Return the [X, Y] coordinate for the center point of the cell that contains the specified text.  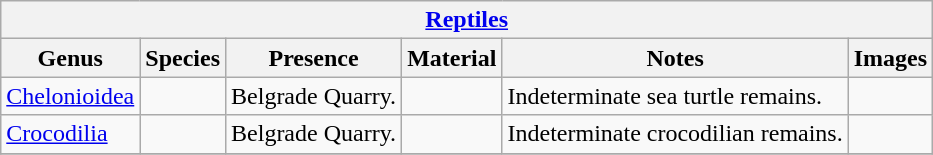
Indeterminate crocodilian remains. [675, 134]
Images [890, 58]
Chelonioidea [70, 96]
Genus [70, 58]
Notes [675, 58]
Crocodilia [70, 134]
Presence [314, 58]
Species [183, 58]
Reptiles [467, 20]
Material [452, 58]
Indeterminate sea turtle remains. [675, 96]
